Find where the given text appears and provide that cell's center as (x, y) coordinate. 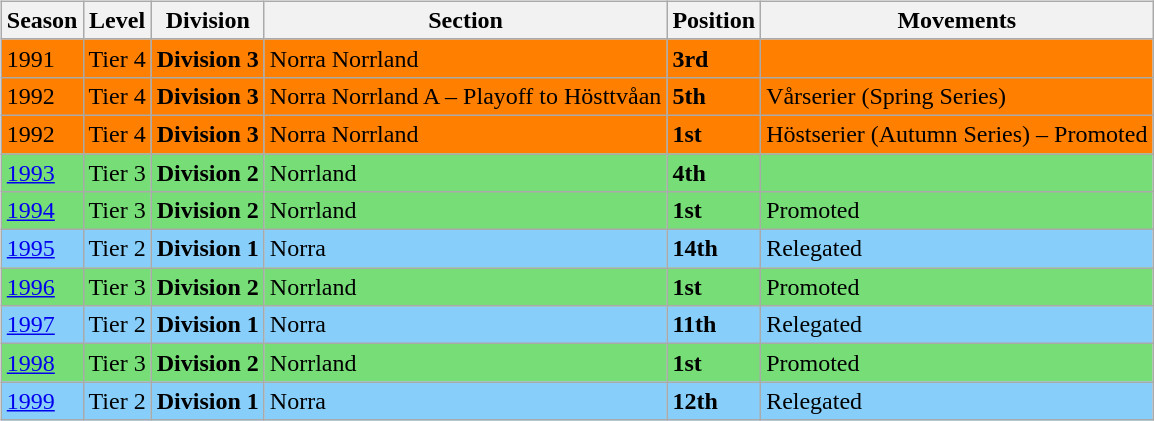
1998 (42, 363)
12th (714, 401)
Höstserier (Autumn Series) – Promoted (957, 134)
3rd (714, 58)
4th (714, 173)
1994 (42, 211)
Vårserier (Spring Series) (957, 96)
Position (714, 20)
Norra Norrland A – Playoff to Hösttvåan (466, 96)
Level (117, 20)
Division (208, 20)
1999 (42, 401)
Section (466, 20)
1997 (42, 325)
11th (714, 325)
Season (42, 20)
1995 (42, 249)
1991 (42, 58)
14th (714, 249)
5th (714, 96)
Movements (957, 20)
1993 (42, 173)
1996 (42, 287)
